Locate the cell with the specified text and output its (X, Y) center coordinate. 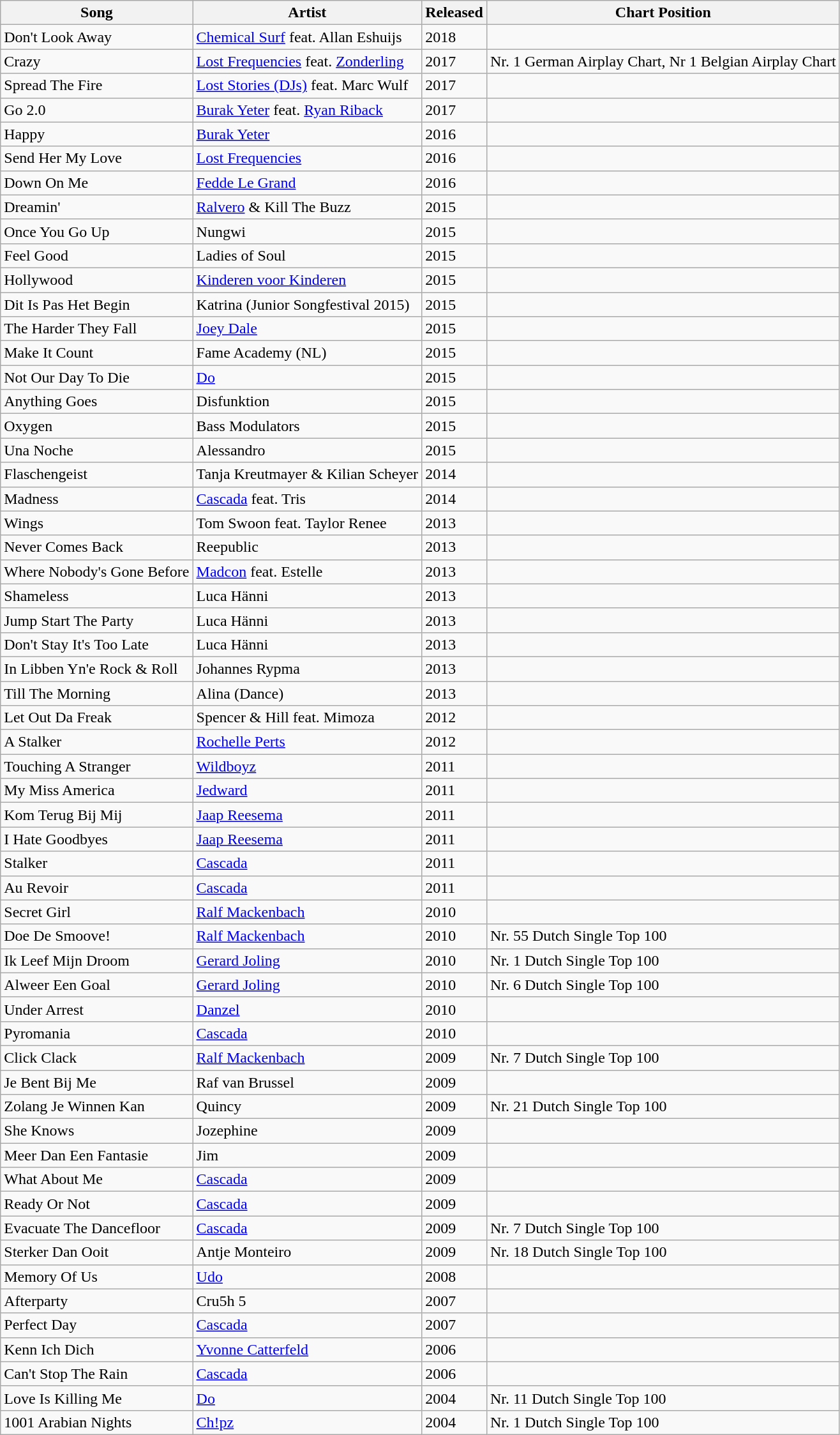
Spread The Fire (97, 86)
Joey Dale (308, 329)
Don't Look Away (97, 37)
Cru5h 5 (308, 1301)
Doe De Smoove! (97, 936)
Lost Frequencies (308, 158)
Tom Swoon feat. Taylor Renee (308, 523)
Quincy (308, 1107)
Chemical Surf feat. Allan Eshuijs (308, 37)
Secret Girl (97, 912)
Where Nobody's Gone Before (97, 572)
Bass Modulators (308, 426)
Once You Go Up (97, 231)
Kom Terug Bij Mij (97, 815)
Madness (97, 499)
Sterker Dan Ooit (97, 1252)
Hollywood (97, 280)
Antje Monteiro (308, 1252)
Spencer & Hill feat. Mimoza (308, 718)
Touching A Stranger (97, 766)
Alweer Een Goal (97, 985)
Can't Stop The Rain (97, 1374)
Afterparty (97, 1301)
Feel Good (97, 255)
I Hate Goodbyes (97, 839)
Till The Morning (97, 693)
Jim (308, 1155)
Dreamin' (97, 207)
Ladies of Soul (308, 255)
Wings (97, 523)
Not Our Day To Die (97, 377)
Ralvero & Kill The Buzz (308, 207)
Memory Of Us (97, 1277)
Disfunktion (308, 402)
Je Bent Bij Me (97, 1082)
Lost Frequencies feat. Zonderling (308, 61)
Chart Position (663, 13)
What About Me (97, 1180)
Jozephine (308, 1131)
2018 (454, 37)
In Libben Yn'e Rock & Roll (97, 669)
Kenn Ich Dich (97, 1349)
Wildboyz (308, 766)
Rochelle Perts (308, 742)
Johannes Rypma (308, 669)
Evacuate The Dancefloor (97, 1228)
Crazy (97, 61)
Let Out Da Freak (97, 718)
Go 2.0 (97, 110)
Make It Count (97, 353)
Nr. 21 Dutch Single Top 100 (663, 1107)
Kinderen voor Kinderen (308, 280)
Zolang Je Winnen Kan (97, 1107)
Pyromania (97, 1033)
Danzel (308, 1009)
Yvonne Catterfeld (308, 1349)
Meer Dan Een Fantasie (97, 1155)
Flaschengeist (97, 475)
Perfect Day (97, 1325)
Released (454, 13)
Down On Me (97, 183)
Artist (308, 13)
Raf van Brussel (308, 1082)
Stalker (97, 863)
Nr. 18 Dutch Single Top 100 (663, 1252)
Una Noche (97, 450)
Cascada feat. Tris (308, 499)
Nr. 1 German Airplay Chart, Nr 1 Belgian Airplay Chart (663, 61)
Ch!pz (308, 1422)
Nungwi (308, 231)
Anything Goes (97, 402)
Udo (308, 1277)
Love Is Killing Me (97, 1398)
Jedward (308, 791)
Tanja Kreutmayer & Kilian Scheyer (308, 475)
Jump Start The Party (97, 620)
Nr. 6 Dutch Single Top 100 (663, 985)
Madcon feat. Estelle (308, 572)
Alina (Dance) (308, 693)
Happy (97, 134)
Fame Academy (NL) (308, 353)
The Harder They Fall (97, 329)
1001 Arabian Nights (97, 1422)
Don't Stay It's Too Late (97, 644)
Nr. 11 Dutch Single Top 100 (663, 1398)
Oxygen (97, 426)
Alessandro (308, 450)
Burak Yeter (308, 134)
My Miss America (97, 791)
Dit Is Pas Het Begin (97, 305)
Click Clack (97, 1058)
A Stalker (97, 742)
Send Her My Love (97, 158)
Reepublic (308, 547)
Never Comes Back (97, 547)
Ready Or Not (97, 1204)
Ik Leef Mijn Droom (97, 960)
She Knows (97, 1131)
Lost Stories (DJs) feat. Marc Wulf (308, 86)
Katrina (Junior Songfestival 2015) (308, 305)
Song (97, 13)
Under Arrest (97, 1009)
2008 (454, 1277)
Burak Yeter feat. Ryan Riback (308, 110)
Nr. 55 Dutch Single Top 100 (663, 936)
Au Revoir (97, 888)
Shameless (97, 596)
Fedde Le Grand (308, 183)
